Pinpoint the cell where the given text exists, returning its (x, y) midpoint coordinate. 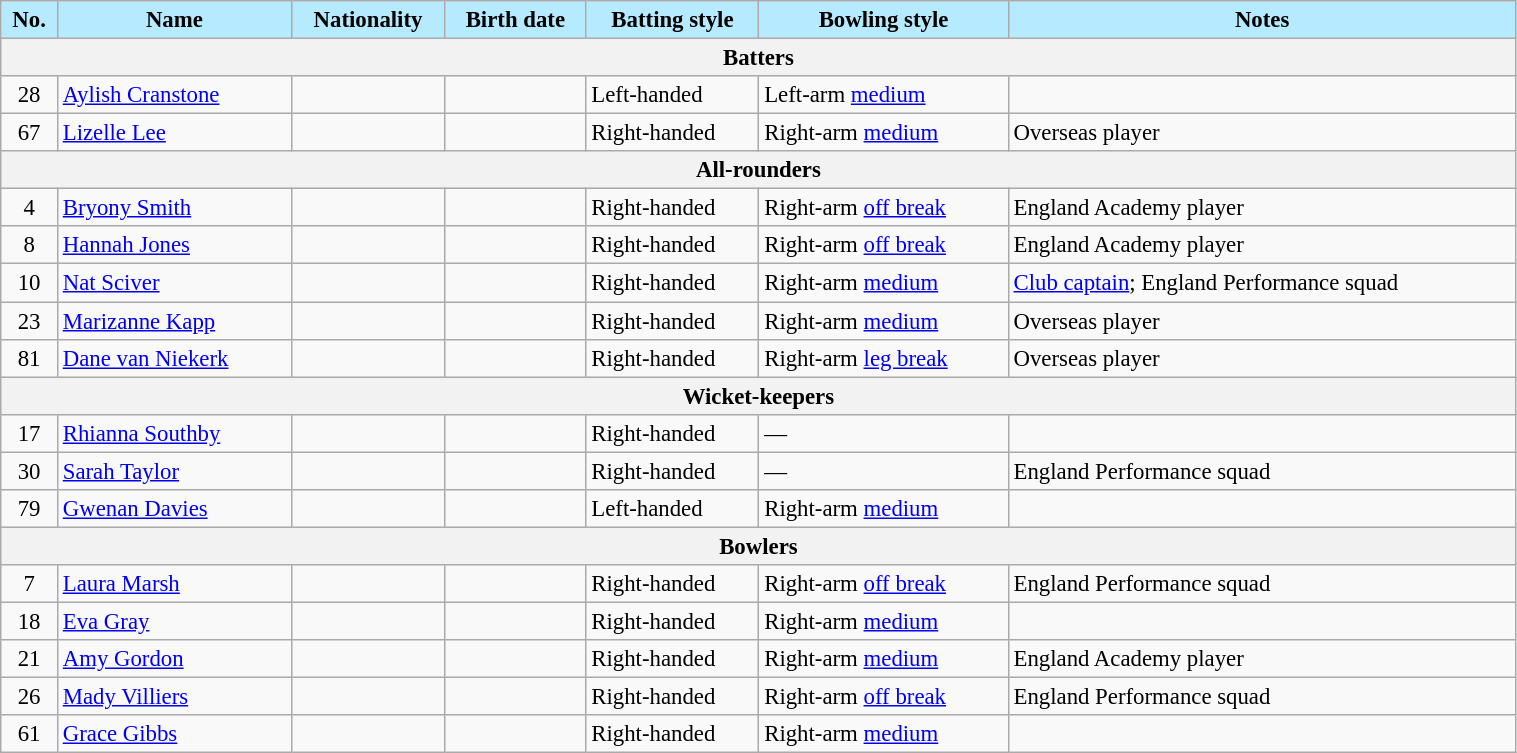
Nationality (368, 20)
Name (174, 20)
Bowling style (884, 20)
Rhianna Southby (174, 433)
Left-arm medium (884, 95)
Nat Sciver (174, 283)
61 (30, 734)
Batters (758, 58)
Notes (1262, 20)
Batting style (672, 20)
Bryony Smith (174, 208)
Eva Gray (174, 621)
79 (30, 509)
Club captain; England Performance squad (1262, 283)
28 (30, 95)
Grace Gibbs (174, 734)
Wicket-keepers (758, 396)
Sarah Taylor (174, 471)
4 (30, 208)
18 (30, 621)
81 (30, 358)
10 (30, 283)
8 (30, 245)
No. (30, 20)
23 (30, 321)
Bowlers (758, 546)
Amy Gordon (174, 659)
Birth date (516, 20)
Right-arm leg break (884, 358)
21 (30, 659)
Hannah Jones (174, 245)
Mady Villiers (174, 697)
26 (30, 697)
Aylish Cranstone (174, 95)
67 (30, 133)
Marizanne Kapp (174, 321)
17 (30, 433)
Gwenan Davies (174, 509)
Dane van Niekerk (174, 358)
7 (30, 584)
Lizelle Lee (174, 133)
All-rounders (758, 170)
Laura Marsh (174, 584)
30 (30, 471)
